Extract the [x, y] coordinate from the center of the cell holding the provided text.  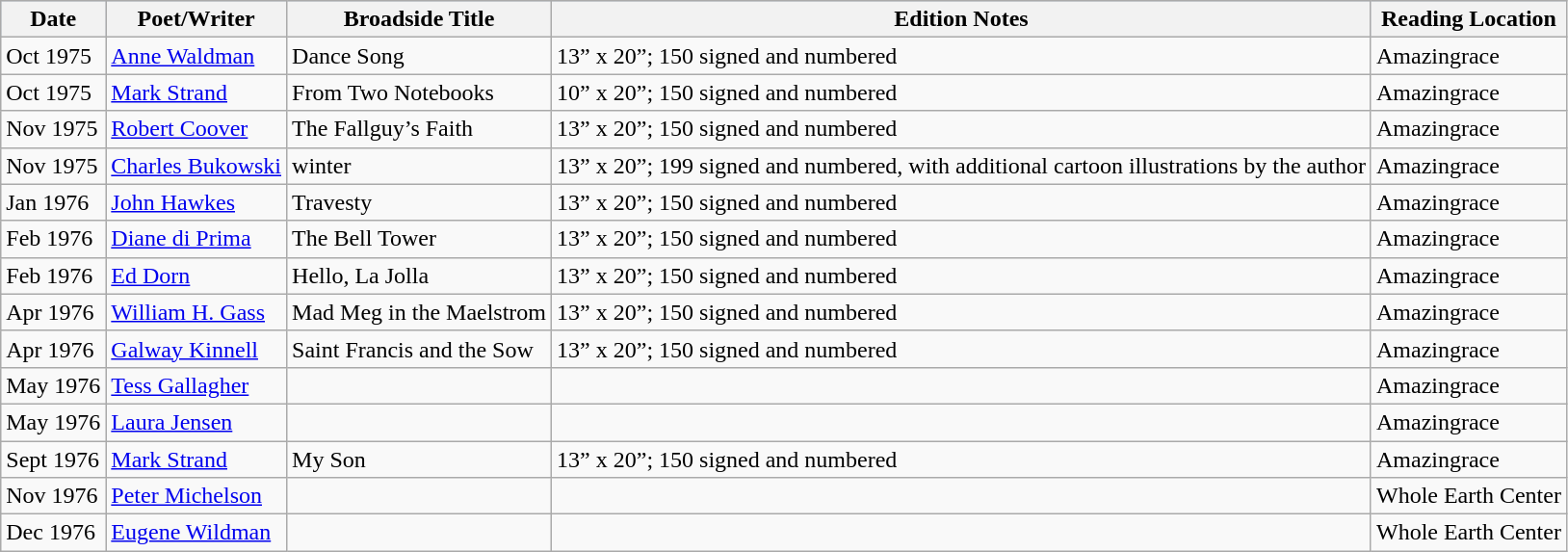
Dance Song [420, 56]
Anne Waldman [196, 56]
Travesty [420, 202]
Sept 1976 [54, 460]
Saint Francis and the Sow [420, 349]
Hello, La Jolla [420, 276]
Ed Dorn [196, 276]
Robert Coover [196, 129]
Mad Meg in the Maelstrom [420, 312]
Dec 1976 [54, 533]
John Hawkes [196, 202]
Jan 1976 [54, 202]
Nov 1976 [54, 496]
Charles Bukowski [196, 166]
Reading Location [1468, 19]
Eugene Wildman [196, 533]
13” x 20”; 199 signed and numbered, with additional cartoon illustrations by the author [961, 166]
My Son [420, 460]
Broadside Title [420, 19]
The Bell Tower [420, 239]
10” x 20”; 150 signed and numbered [961, 92]
winter [420, 166]
Galway Kinnell [196, 349]
Laura Jensen [196, 422]
Tess Gallagher [196, 385]
Poet/Writer [196, 19]
From Two Notebooks [420, 92]
Peter Michelson [196, 496]
The Fallguy’s Faith [420, 129]
William H. Gass [196, 312]
Date [54, 19]
Edition Notes [961, 19]
Diane di Prima [196, 239]
